Detect which cell encompasses the target text, then output its (X, Y) center coordinate. 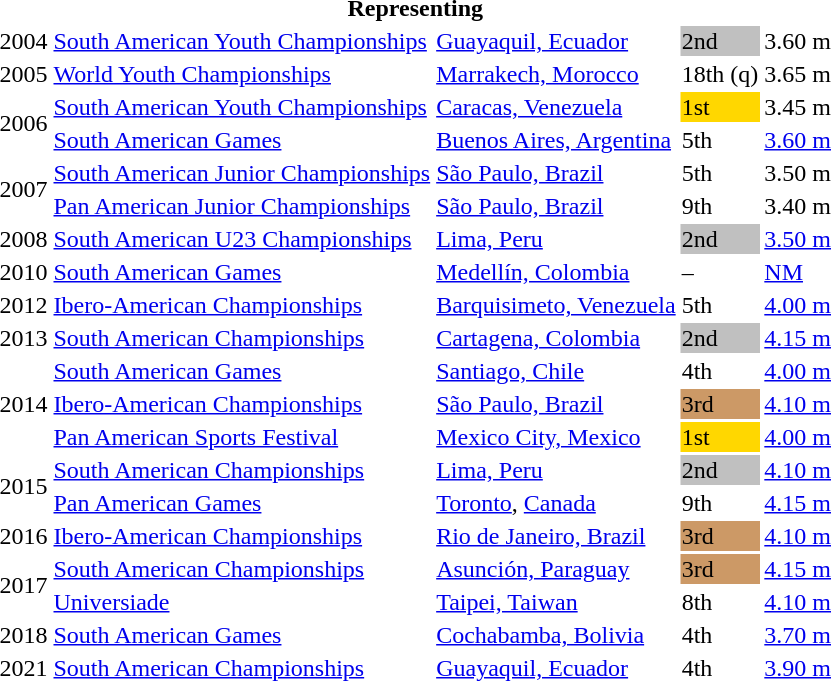
South American U23 Championships (242, 239)
18th (q) (720, 74)
South American Junior Championships (242, 173)
Marrakech, Morocco (556, 74)
8th (720, 602)
– (720, 272)
Pan American Sports Festival (242, 437)
Cochabamba, Bolivia (556, 635)
Caracas, Venezuela (556, 107)
Universiade (242, 602)
Barquisimeto, Venezuela (556, 305)
Rio de Janeiro, Brazil (556, 536)
Buenos Aires, Argentina (556, 140)
World Youth Championships (242, 74)
Pan American Games (242, 503)
Santiago, Chile (556, 371)
Cartagena, Colombia (556, 338)
Pan American Junior Championships (242, 206)
Mexico City, Mexico (556, 437)
Medellín, Colombia (556, 272)
Toronto, Canada (556, 503)
Guayaquil, Ecuador (556, 41)
Taipei, Taiwan (556, 602)
Asunción, Paraguay (556, 569)
